For the text-containing cell, return its midpoint in (X, Y) coordinate format. 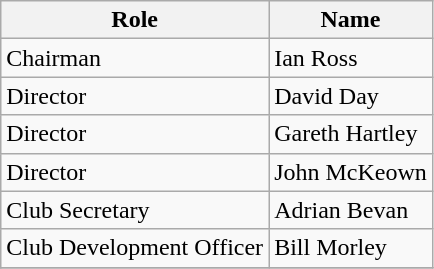
Role (135, 20)
Gareth Hartley (351, 134)
Adrian Bevan (351, 210)
Club Secretary (135, 210)
Chairman (135, 58)
Club Development Officer (135, 248)
Ian Ross (351, 58)
Name (351, 20)
David Day (351, 96)
Bill Morley (351, 248)
John McKeown (351, 172)
